Capture the cell that displays the provided text and extract its [x, y] central coordinate. 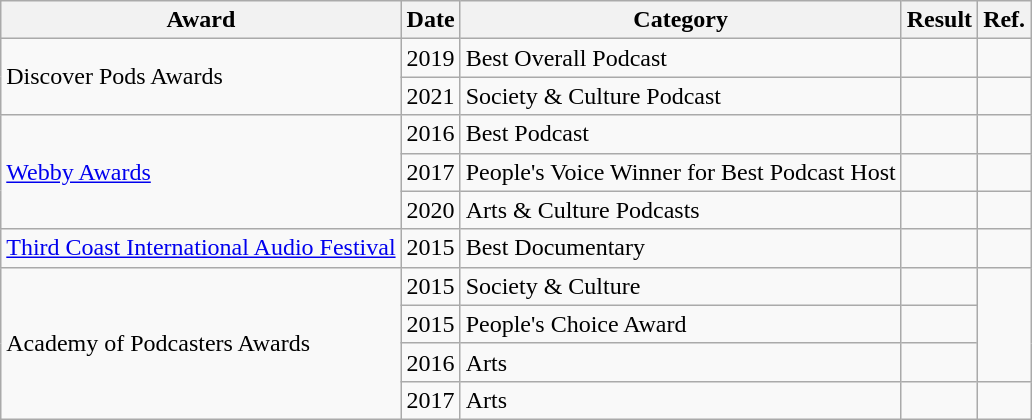
2021 [430, 96]
Society & Culture [680, 286]
Best Documentary [680, 248]
Result [939, 20]
Society & Culture Podcast [680, 96]
2019 [430, 58]
Discover Pods Awards [201, 77]
Best Overall Podcast [680, 58]
People's Voice Winner for Best Podcast Host [680, 172]
Third Coast International Audio Festival [201, 248]
Award [201, 20]
Academy of Podcasters Awards [201, 343]
Arts & Culture Podcasts [680, 210]
People's Choice Award [680, 324]
Ref. [1004, 20]
2020 [430, 210]
Webby Awards [201, 172]
Best Podcast [680, 134]
Date [430, 20]
Category [680, 20]
